From the cell containing the given text, extract its center point as [x, y] coordinate. 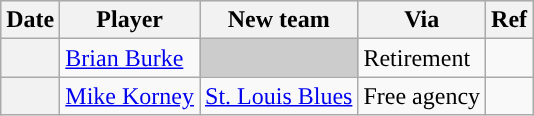
Brian Burke [130, 58]
St. Louis Blues [279, 96]
Via [422, 20]
New team [279, 20]
Ref [510, 20]
Free agency [422, 96]
Date [30, 20]
Mike Korney [130, 96]
Player [130, 20]
Retirement [422, 58]
